Return the [X, Y] coordinate for the center point of the cell that contains the specified text.  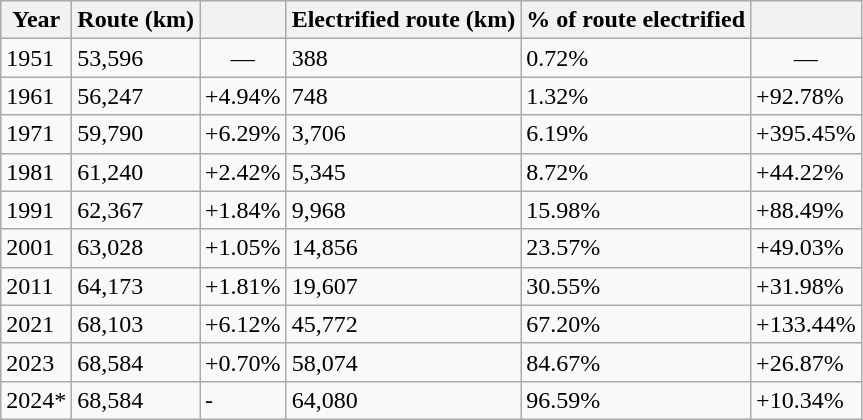
Electrified route (km) [404, 20]
19,607 [404, 286]
+6.12% [244, 324]
14,856 [404, 248]
2001 [36, 248]
68,103 [136, 324]
+92.78% [806, 96]
56,247 [136, 96]
2024* [36, 400]
+1.84% [244, 210]
+88.49% [806, 210]
2023 [36, 362]
388 [404, 58]
59,790 [136, 134]
1.32% [636, 96]
5,345 [404, 172]
3,706 [404, 134]
+49.03% [806, 248]
1981 [36, 172]
+44.22% [806, 172]
+133.44% [806, 324]
6.19% [636, 134]
67.20% [636, 324]
63,028 [136, 248]
- [244, 400]
Year [36, 20]
+4.94% [244, 96]
Route (km) [136, 20]
64,173 [136, 286]
+2.42% [244, 172]
2011 [36, 286]
2021 [36, 324]
58,074 [404, 362]
+1.81% [244, 286]
0.72% [636, 58]
96.59% [636, 400]
23.57% [636, 248]
1951 [36, 58]
1961 [36, 96]
15.98% [636, 210]
+10.34% [806, 400]
45,772 [404, 324]
+395.45% [806, 134]
9,968 [404, 210]
8.72% [636, 172]
+0.70% [244, 362]
+6.29% [244, 134]
+26.87% [806, 362]
% of route electrified [636, 20]
+31.98% [806, 286]
1991 [36, 210]
30.55% [636, 286]
1971 [36, 134]
748 [404, 96]
64,080 [404, 400]
61,240 [136, 172]
+1.05% [244, 248]
62,367 [136, 210]
84.67% [636, 362]
53,596 [136, 58]
